Output the (x, y) coordinate of the center of the cell containing the given text.  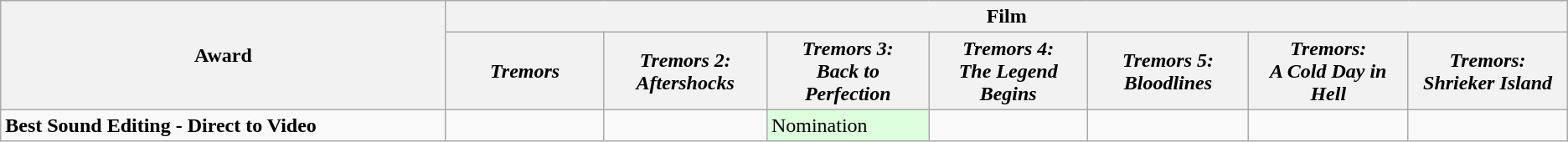
Tremors 2: Aftershocks (685, 71)
Tremors 4: The Legend Begins (1008, 71)
Nomination (848, 125)
Tremors 3: Back to Perfection (848, 71)
Tremors: A Cold Day in Hell (1328, 71)
Tremors (524, 71)
Tremors: Shrieker Island (1488, 71)
Tremors 5: Bloodlines (1168, 71)
Film (1007, 17)
Best Sound Editing - Direct to Video (223, 125)
Award (223, 55)
